For the text-containing cell, return its midpoint in [x, y] coordinate format. 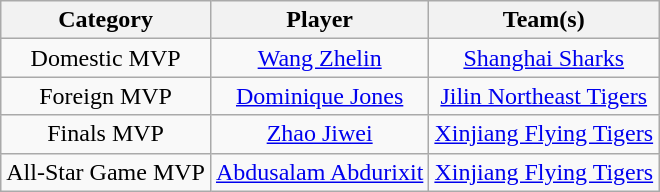
Domestic MVP [106, 58]
Shanghai Sharks [544, 58]
Zhao Jiwei [319, 134]
Category [106, 20]
Jilin Northeast Tigers [544, 96]
Team(s) [544, 20]
All-Star Game MVP [106, 172]
Wang Zhelin [319, 58]
Dominique Jones [319, 96]
Player [319, 20]
Abdusalam Abdurixit [319, 172]
Foreign MVP [106, 96]
Finals MVP [106, 134]
